Pinpoint the cell where the given text exists, returning its [x, y] midpoint coordinate. 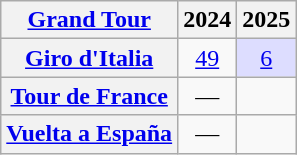
Tour de France [90, 96]
2024 [208, 20]
Giro d'Italia [90, 58]
6 [266, 58]
Vuelta a España [90, 134]
2025 [266, 20]
Grand Tour [90, 20]
49 [208, 58]
